Identify which cell holds the provided text, then report its [X, Y] central coordinate. 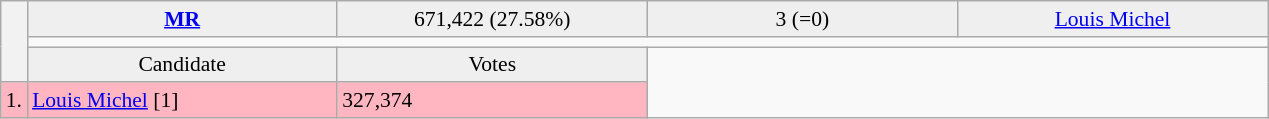
3 (=0) [802, 19]
Louis Michel [1] [182, 101]
Votes [492, 65]
Candidate [182, 65]
671,422 (27.58%) [492, 19]
1. [14, 101]
327,374 [492, 101]
MR [182, 19]
Louis Michel [1112, 19]
